Extract the (X, Y) coordinate from the center of the cell holding the provided text.  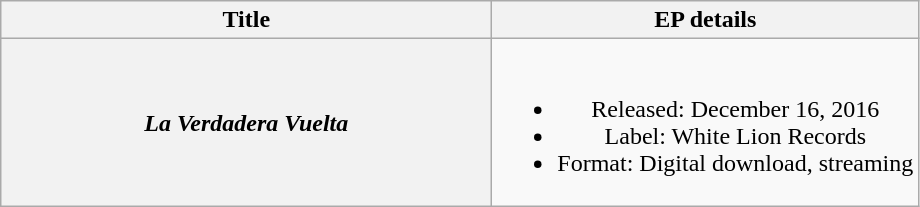
Released: December 16, 2016Label: White Lion RecordsFormat: Digital download, streaming (706, 122)
La Verdadera Vuelta (246, 122)
Title (246, 20)
EP details (706, 20)
